Determine the (x, y) coordinate at the center of the cell enclosing the given text.  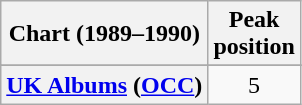
Chart (1989–1990) (104, 34)
Peakposition (254, 34)
UK Albums (OCC) (104, 85)
5 (254, 85)
